Identify which cell holds the provided text, then report its (X, Y) central coordinate. 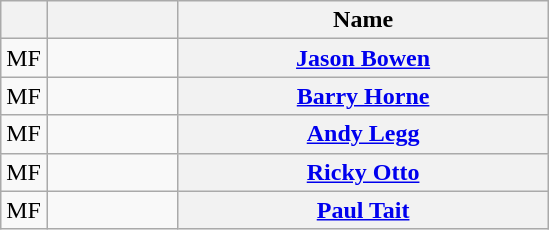
Jason Bowen (364, 58)
Ricky Otto (364, 172)
Barry Horne (364, 96)
Andy Legg (364, 134)
Paul Tait (364, 210)
Name (364, 20)
